Detect which cell encompasses the target text, then output its [X, Y] center coordinate. 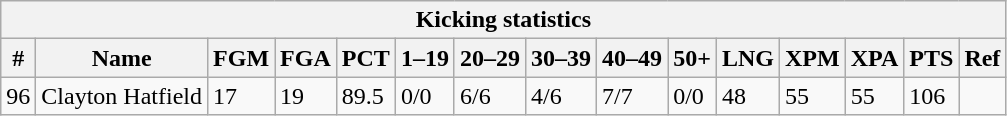
30–39 [560, 58]
LNG [748, 58]
1–19 [424, 58]
Kicking statistics [504, 20]
Name [122, 58]
48 [748, 96]
6/6 [490, 96]
Clayton Hatfield [122, 96]
7/7 [632, 96]
40–49 [632, 58]
106 [932, 96]
96 [18, 96]
FGM [242, 58]
89.5 [366, 96]
50+ [692, 58]
Ref [982, 58]
# [18, 58]
PCT [366, 58]
4/6 [560, 96]
17 [242, 96]
XPA [874, 58]
FGA [306, 58]
20–29 [490, 58]
19 [306, 96]
PTS [932, 58]
XPM [812, 58]
